Find where the given text appears and provide that cell's center as (X, Y) coordinate. 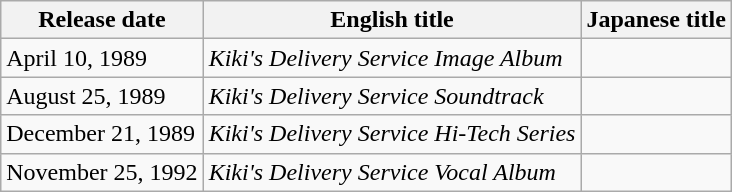
Kiki's Delivery Service Vocal Album (392, 172)
Kiki's Delivery Service Soundtrack (392, 96)
English title (392, 20)
Japanese title (656, 20)
Kiki's Delivery Service Image Album (392, 58)
Kiki's Delivery Service Hi-Tech Series (392, 134)
August 25, 1989 (102, 96)
April 10, 1989 (102, 58)
November 25, 1992 (102, 172)
December 21, 1989 (102, 134)
Release date (102, 20)
